Provide the [X, Y] coordinate of the cell's center where the given text is located.  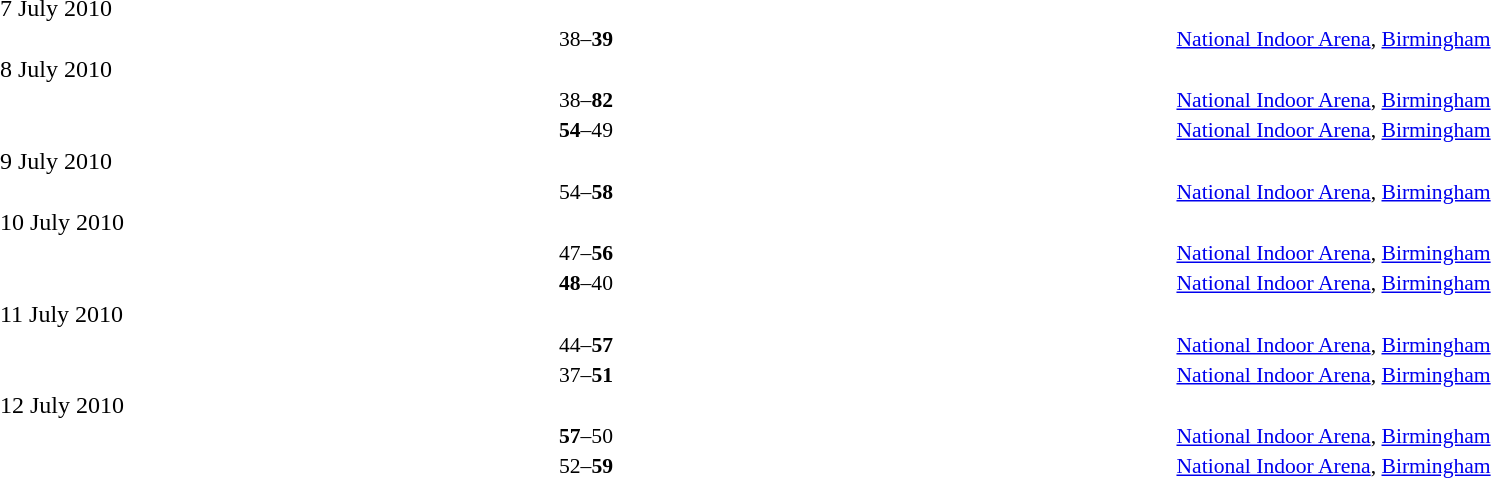
54–58 [586, 192]
57–50 [586, 436]
54–49 [586, 130]
38–82 [586, 100]
44–57 [586, 344]
37–51 [586, 374]
48–40 [586, 283]
38–39 [586, 38]
47–56 [586, 253]
